From the cell containing the given text, extract its center point as [X, Y] coordinate. 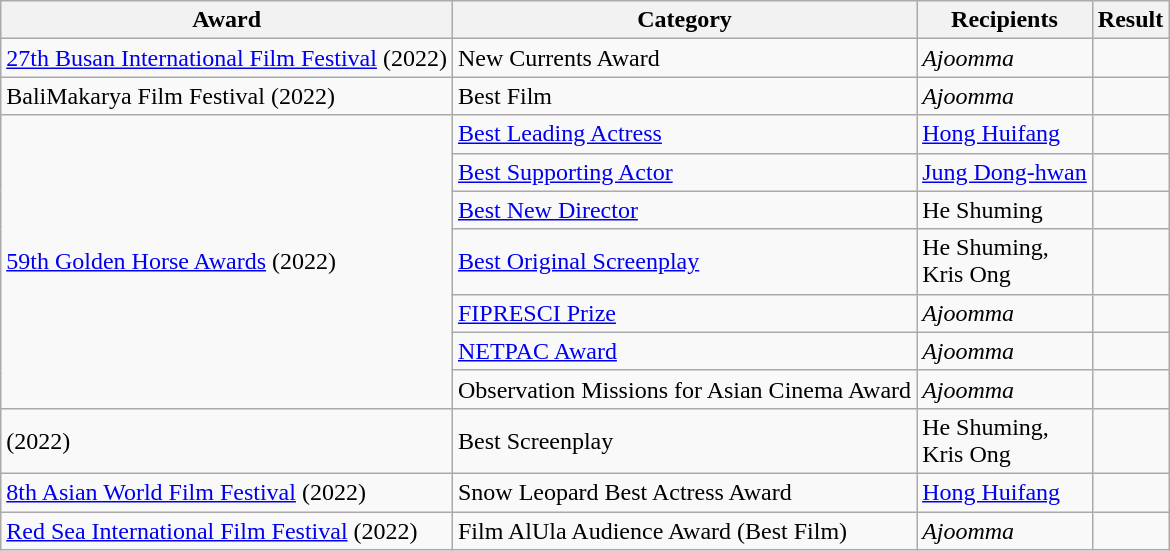
FIPRESCI Prize [684, 313]
Red Sea International Film Festival (2022) [227, 531]
Film AlUla Audience Award (Best Film) [684, 531]
New Currents Award [684, 58]
8th Asian World Film Festival (2022) [227, 492]
(2022) [227, 440]
Award [227, 20]
Best Original Screenplay [684, 262]
BaliMakarya Film Festival (2022) [227, 96]
Best Leading Actress [684, 134]
Snow Leopard Best Actress Award [684, 492]
Result [1130, 20]
Recipients [1005, 20]
27th Busan International Film Festival (2022) [227, 58]
Category [684, 20]
Best New Director [684, 210]
59th Golden Horse Awards (2022) [227, 262]
He Shuming [1005, 210]
NETPAC Award [684, 351]
Observation Missions for Asian Cinema Award [684, 389]
Best Screenplay [684, 440]
Best Film [684, 96]
Best Supporting Actor [684, 172]
Jung Dong-hwan [1005, 172]
